Determine the [X, Y] coordinate at the center of the cell enclosing the given text.  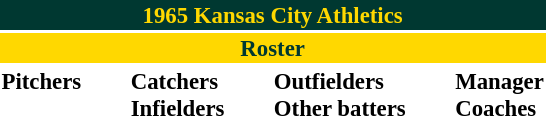
Roster [272, 48]
1965 Kansas City Athletics [272, 15]
